Determine the [X, Y] coordinate at the center of the cell enclosing the given text.  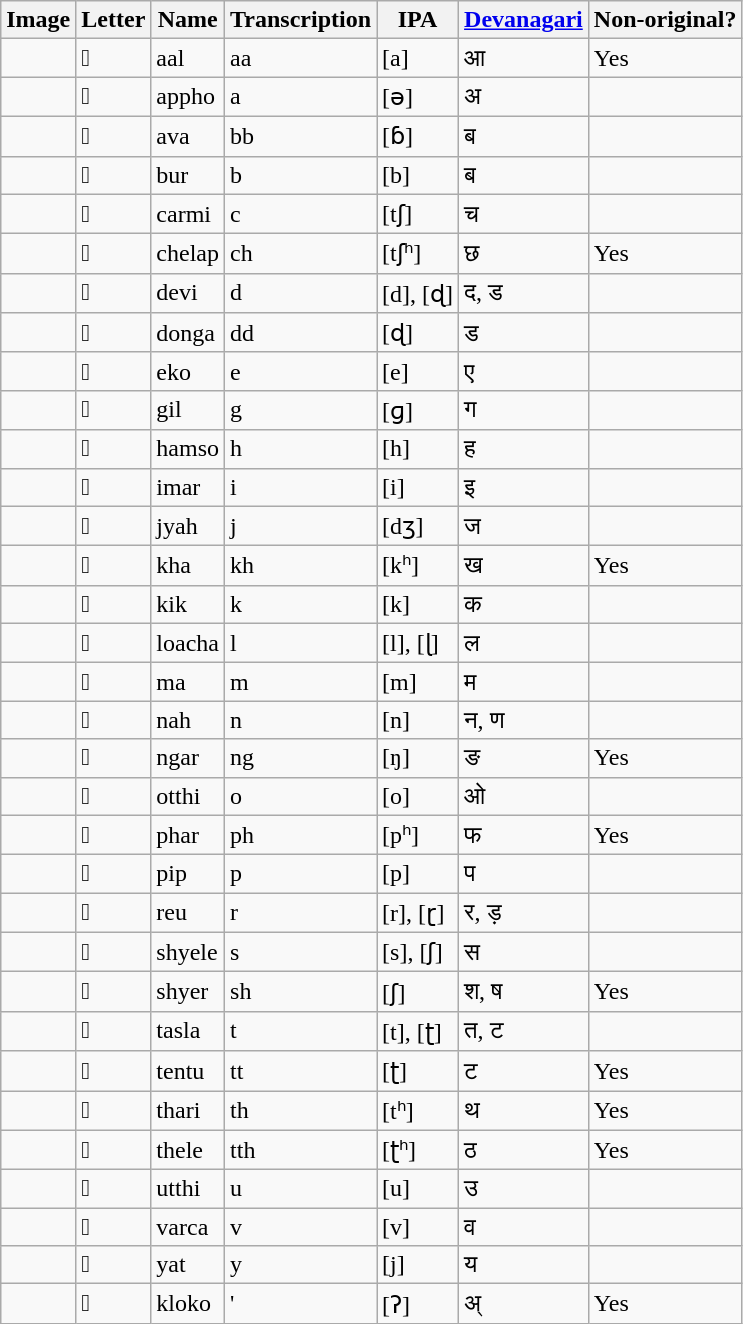
𑯚 [114, 758]
eko [188, 371]
[o] [418, 796]
ava [188, 136]
v [301, 1227]
IPA [418, 20]
carmi [188, 214]
[tʃʰ] [418, 254]
ngar [188, 758]
𑯄 [114, 913]
𑯞 [114, 1071]
त, ट [524, 1031]
ग [524, 410]
[u] [418, 1189]
[pʰ] [418, 835]
thele [188, 1150]
phar [188, 835]
𑯀 [114, 293]
ख [524, 566]
shyer [188, 992]
𑯌 [114, 214]
Non-original? [665, 20]
𑯉 [114, 874]
𑯔 [114, 1265]
t [301, 1031]
फ [524, 835]
bb [301, 136]
appho [188, 97]
प [524, 874]
𑯑 [114, 796]
a [301, 97]
द, ड [524, 293]
loacha [188, 643]
dd [301, 333]
𑯈 [114, 97]
क [524, 604]
[tʰ] [418, 1110]
[ʈʰ] [418, 1150]
अ् [524, 1304]
g [301, 410]
r [301, 913]
Image [38, 20]
𑯎 [114, 175]
𑯂 [114, 371]
[ʔ] [418, 1304]
otthi [188, 796]
𑯆 [114, 604]
[ɡ] [418, 410]
[l], [ɭ] [418, 643]
th [301, 1110]
ए [524, 371]
Devanagari [524, 20]
[v] [418, 1227]
श, ष [524, 992]
[d], [ɖ] [418, 293]
स [524, 952]
[ŋ] [418, 758]
tt [301, 1071]
𑯟 [114, 1150]
𑯊 [114, 410]
𑯜 [114, 952]
p [301, 874]
𑯃 [114, 487]
imar [188, 487]
thari [188, 1110]
𑯅 [114, 1189]
[ʈ] [418, 1071]
h [301, 449]
छ [524, 254]
[a] [418, 58]
[ɖ] [418, 333]
utthi [188, 1189]
' [301, 1304]
𑯖 [114, 58]
nah [188, 720]
इ [524, 487]
[e] [418, 371]
अ [524, 97]
य [524, 1265]
[r], [ɽ] [418, 913]
𑯛 [114, 566]
न, ण [524, 720]
i [301, 487]
reu [188, 913]
[n] [418, 720]
hamso [188, 449]
n [301, 720]
b [301, 175]
jyah [188, 526]
bur [188, 175]
tth [301, 1150]
𑯍 [114, 720]
थ [524, 1110]
j [301, 526]
𑯗 [114, 333]
[kʰ] [418, 566]
d [301, 293]
tasla [188, 1031]
e [301, 371]
𑯏 [114, 526]
chelap [188, 254]
o [301, 796]
म [524, 682]
[dʒ] [418, 526]
m [301, 682]
[t], [ʈ] [418, 1031]
ट [524, 1071]
tentu [188, 1071]
kh [301, 566]
[h] [418, 449]
[tʃ] [418, 214]
donga [188, 333]
𑯕 [114, 136]
gil [188, 410]
[j] [418, 1265]
आ [524, 58]
𑯋 [114, 449]
[p] [418, 874]
shyele [188, 952]
devi [188, 293]
𑯓 [114, 1227]
च [524, 214]
ठ [524, 1150]
c [301, 214]
Name [188, 20]
व [524, 1227]
kloko [188, 1304]
ओ [524, 796]
ड [524, 333]
ph [301, 835]
𑯐 [114, 643]
l [301, 643]
Transcription [301, 20]
[i] [418, 487]
𑯘 [114, 1110]
[b] [418, 175]
aa [301, 58]
[ə] [418, 97]
[ʃ] [418, 992]
y [301, 1265]
𑯇 [114, 682]
𑯙 [114, 835]
ma [188, 682]
ङ [524, 758]
ह [524, 449]
ng [301, 758]
Letter [114, 20]
s [301, 952]
उ [524, 1189]
varca [188, 1227]
k [301, 604]
𑯠 [114, 1304]
𑯝 [114, 254]
[ɓ] [418, 136]
kik [188, 604]
sh [301, 992]
[s], [ʃ] [418, 952]
ज [524, 526]
aal [188, 58]
र, ड़ [524, 913]
ल [524, 643]
𑯁 [114, 1031]
[m] [418, 682]
ch [301, 254]
kha [188, 566]
yat [188, 1265]
[k] [418, 604]
𑯒 [114, 992]
pip [188, 874]
u [301, 1189]
